Return (x, y) of the center of cell containing provided text 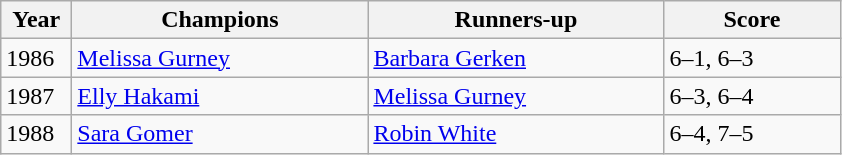
1987 (36, 96)
Robin White (516, 134)
Runners-up (516, 20)
Sara Gomer (220, 134)
Score (752, 20)
Barbara Gerken (516, 58)
Elly Hakami (220, 96)
6–3, 6–4 (752, 96)
6–4, 7–5 (752, 134)
Year (36, 20)
6–1, 6–3 (752, 58)
Champions (220, 20)
1986 (36, 58)
1988 (36, 134)
